Return the [X, Y] coordinate for the center point of the cell that contains the specified text.  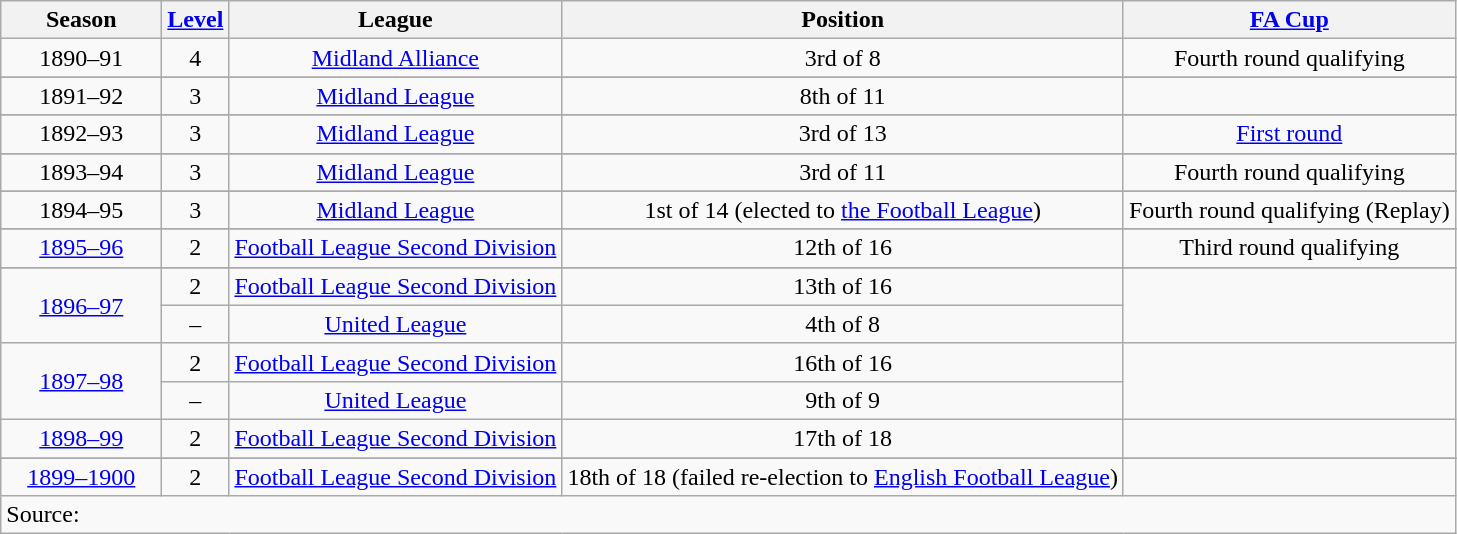
9th of 9 [843, 400]
1890–91 [82, 58]
1893–94 [82, 172]
8th of 11 [843, 96]
13th of 16 [843, 286]
16th of 16 [843, 362]
4th of 8 [843, 324]
1898–99 [82, 438]
17th of 18 [843, 438]
1st of 14 (elected to the Football League) [843, 210]
4 [196, 58]
League [396, 20]
1896–97 [82, 305]
1895–96 [82, 248]
1894–95 [82, 210]
1891–92 [82, 96]
1892–93 [82, 134]
12th of 16 [843, 248]
First round [1289, 134]
Source: [728, 515]
Third round qualifying [1289, 248]
1899–1900 [82, 477]
Position [843, 20]
3rd of 13 [843, 134]
Fourth round qualifying (Replay) [1289, 210]
Level [196, 20]
3rd of 8 [843, 58]
Season [82, 20]
1897–98 [82, 381]
FA Cup [1289, 20]
3rd of 11 [843, 172]
Midland Alliance [396, 58]
18th of 18 (failed re-election to English Football League) [843, 477]
